For the text-containing cell, return its midpoint in (x, y) coordinate format. 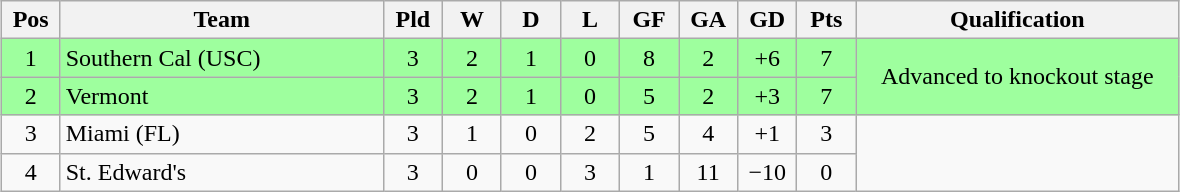
GD (768, 20)
D (530, 20)
Miami (FL) (222, 134)
Pld (412, 20)
W (472, 20)
Pos (30, 20)
GA (708, 20)
+6 (768, 58)
Team (222, 20)
−10 (768, 172)
8 (650, 58)
Qualification (1018, 20)
Vermont (222, 96)
Southern Cal (USC) (222, 58)
GF (650, 20)
+3 (768, 96)
+1 (768, 134)
St. Edward's (222, 172)
Advanced to knockout stage (1018, 77)
Pts (826, 20)
11 (708, 172)
L (590, 20)
